Output the [X, Y] coordinate of the center of the cell containing the given text.  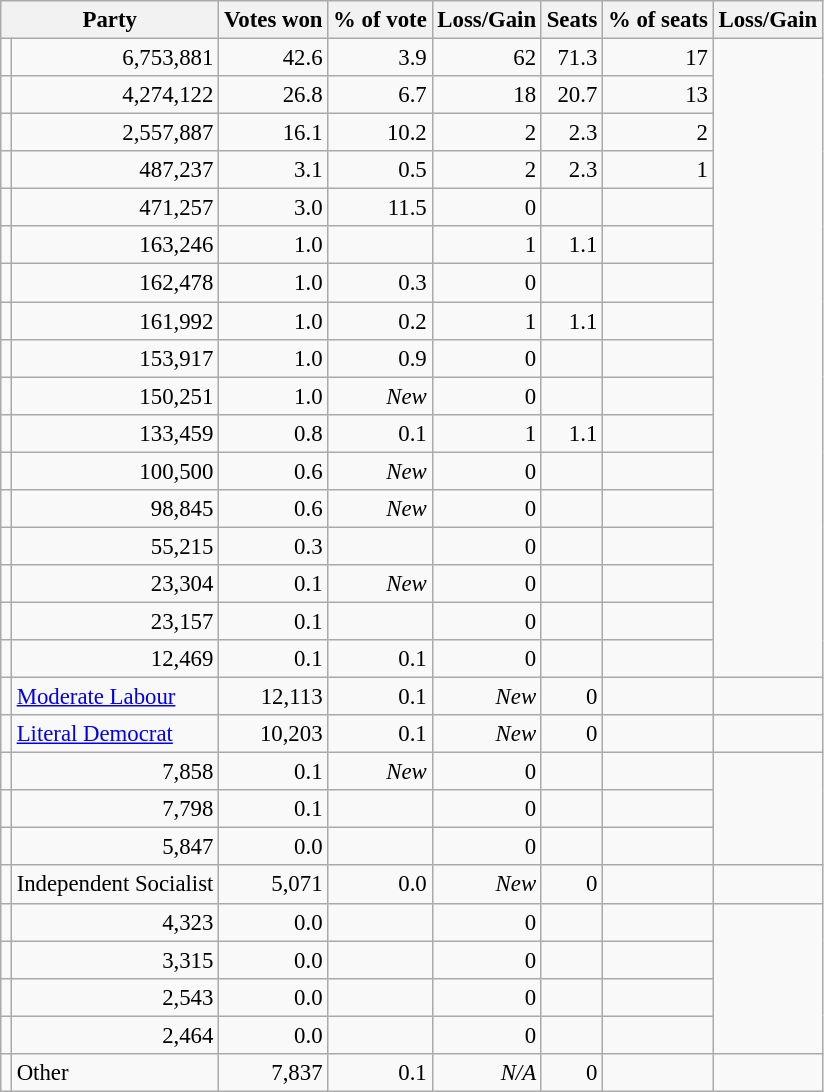
3.0 [274, 208]
487,237 [114, 170]
Moderate Labour [114, 697]
153,917 [114, 358]
Votes won [274, 20]
Independent Socialist [114, 885]
Literal Democrat [114, 734]
20.7 [572, 95]
7,858 [114, 772]
10.2 [380, 133]
% of vote [380, 20]
12,469 [114, 659]
10,203 [274, 734]
2,464 [114, 1035]
4,274,122 [114, 95]
133,459 [114, 433]
3.9 [380, 58]
7,798 [114, 809]
26.8 [274, 95]
16.1 [274, 133]
N/A [486, 1073]
161,992 [114, 321]
11.5 [380, 208]
Seats [572, 20]
5,071 [274, 885]
71.3 [572, 58]
62 [486, 58]
6,753,881 [114, 58]
2,543 [114, 997]
17 [658, 58]
% of seats [658, 20]
98,845 [114, 509]
23,157 [114, 621]
0.2 [380, 321]
5,847 [114, 847]
Other [114, 1073]
471,257 [114, 208]
13 [658, 95]
42.6 [274, 58]
163,246 [114, 245]
100,500 [114, 471]
18 [486, 95]
12,113 [274, 697]
3.1 [274, 170]
2,557,887 [114, 133]
0.9 [380, 358]
3,315 [114, 960]
0.5 [380, 170]
0.8 [274, 433]
7,837 [274, 1073]
55,215 [114, 546]
6.7 [380, 95]
Party [110, 20]
4,323 [114, 922]
23,304 [114, 584]
162,478 [114, 283]
150,251 [114, 396]
